Scan for the cell matching the given text and deliver its (X, Y) coordinate at center. 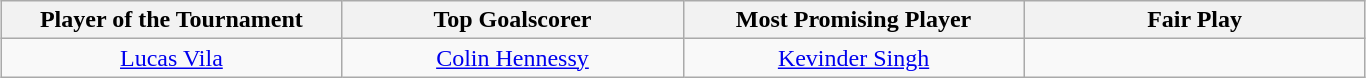
Player of the Tournament (172, 20)
Most Promising Player (854, 20)
Kevinder Singh (854, 58)
Fair Play (1194, 20)
Top Goalscorer (512, 20)
Colin Hennessy (512, 58)
Lucas Vila (172, 58)
